Identify which cell holds the provided text, then report its (x, y) central coordinate. 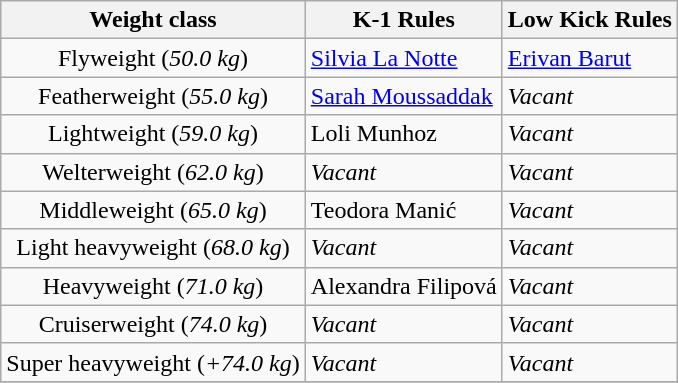
Middleweight (65.0 kg) (154, 210)
Welterweight (62.0 kg) (154, 172)
Sarah Moussaddak (404, 96)
K-1 Rules (404, 20)
Loli Munhoz (404, 134)
Teodora Manić (404, 210)
Super heavyweight (+74.0 kg) (154, 362)
Lightweight (59.0 kg) (154, 134)
Heavyweight (71.0 kg) (154, 286)
Alexandra Filipová (404, 286)
Erivan Barut (590, 58)
Light heavyweight (68.0 kg) (154, 248)
Weight class (154, 20)
Featherweight (55.0 kg) (154, 96)
Cruiserweight (74.0 kg) (154, 324)
Flyweight (50.0 kg) (154, 58)
Silvia La Notte (404, 58)
Low Kick Rules (590, 20)
